Search for the cell housing the specified text and yield its [X, Y] center coordinate. 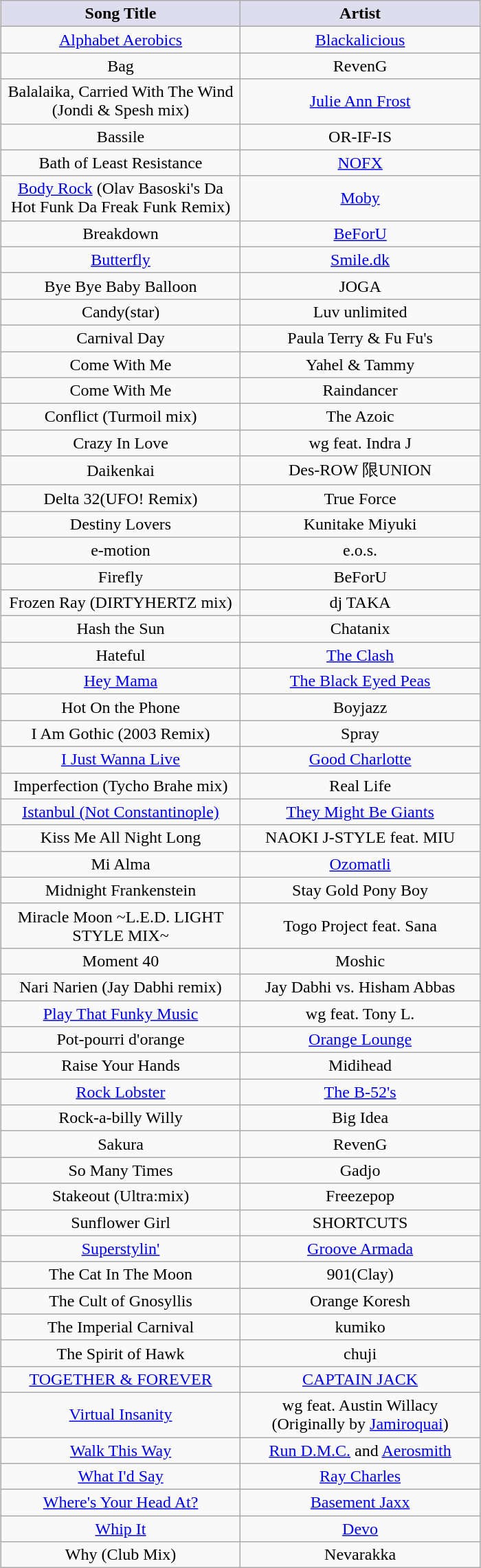
Julie Ann Frost [360, 102]
The Cult of Gnosyllis [121, 1301]
Miracle Moon ~L.E.D. LIGHT STYLE MIX~ [121, 926]
Daikenkai [121, 471]
Bag [121, 66]
Gadjo [360, 1170]
Spray [360, 734]
The Spirit of Hawk [121, 1353]
Candy(star) [121, 312]
Pot-pourri d'orange [121, 1040]
Real Life [360, 786]
Hateful [121, 655]
SHORTCUTS [360, 1223]
Why (Club Mix) [121, 1555]
Freezepop [360, 1196]
Frozen Ray (DIRTYHERTZ mix) [121, 603]
Crazy In Love [121, 443]
chuji [360, 1353]
Stakeout (Ultra:mix) [121, 1196]
Moshic [360, 961]
I Just Wanna Live [121, 760]
Raise Your Hands [121, 1066]
Breakdown [121, 234]
Kunitake Miyuki [360, 524]
So Many Times [121, 1170]
Hot On the Phone [121, 707]
Nevarakka [360, 1555]
Stay Gold Pony Boy [360, 890]
JOGA [360, 286]
Balalaika, Carried With The Wind (Jondi & Spesh mix) [121, 102]
Virtual Insanity [121, 1415]
The B-52's [360, 1092]
The Black Eyed Peas [360, 681]
Walk This Way [121, 1450]
True Force [360, 498]
Moment 40 [121, 961]
Bath of Least Resistance [121, 163]
Kiss Me All Night Long [121, 838]
TOGETHER & FOREVER [121, 1379]
The Azoic [360, 417]
Chatanix [360, 629]
Groove Armada [360, 1249]
Jay Dabhi vs. Hisham Abbas [360, 987]
Rock-a-billy Willy [121, 1118]
Orange Lounge [360, 1040]
kumiko [360, 1327]
Hash the Sun [121, 629]
Bassile [121, 137]
Togo Project feat. Sana [360, 926]
Nari Narien (Jay Dabhi remix) [121, 987]
OR-IF-IS [360, 137]
Raindancer [360, 391]
The Imperial Carnival [121, 1327]
CAPTAIN JACK [360, 1379]
Whip It [121, 1529]
What I'd Say [121, 1477]
They Might Be Giants [360, 812]
Good Charlotte [360, 760]
Carnival Day [121, 338]
Moby [360, 198]
Big Idea [360, 1118]
Sakura [121, 1144]
I Am Gothic (2003 Remix) [121, 734]
Body Rock (Olav Basoski's Da Hot Funk Da Freak Funk Remix) [121, 198]
wg feat. Indra J [360, 443]
Where's Your Head At? [121, 1503]
Delta 32(UFO! Remix) [121, 498]
Imperfection (Tycho Brahe mix) [121, 786]
Orange Koresh [360, 1301]
NAOKI J-STYLE feat. MIU [360, 838]
The Cat In The Moon [121, 1275]
e.o.s. [360, 550]
Song Title [121, 14]
Ray Charles [360, 1477]
Destiny Lovers [121, 524]
Boyjazz [360, 707]
The Clash [360, 655]
Yahel & Tammy [360, 365]
Bye Bye Baby Balloon [121, 286]
Midnight Frankenstein [121, 890]
Paula Terry & Fu Fu's [360, 338]
Superstylin' [121, 1249]
Rock Lobster [121, 1092]
Conflict (Turmoil mix) [121, 417]
Firefly [121, 576]
Hey Mama [121, 681]
901(Clay) [360, 1275]
Luv unlimited [360, 312]
Ozomatli [360, 864]
wg feat. Austin Willacy (Originally by Jamiroquai) [360, 1415]
Artist [360, 14]
Play That Funky Music [121, 1013]
Sunflower Girl [121, 1223]
Devo [360, 1529]
NOFX [360, 163]
Midihead [360, 1066]
e-motion [121, 550]
Alphabet Aerobics [121, 40]
Blackalicious [360, 40]
Basement Jaxx [360, 1503]
Smile.dk [360, 260]
Butterfly [121, 260]
Des-ROW 限UNION [360, 471]
wg feat. Tony L. [360, 1013]
Mi Alma [121, 864]
Istanbul (Not Constantinople) [121, 812]
dj TAKA [360, 603]
Run D.M.C. and Aerosmith [360, 1450]
